Locate the cell with the specified text and output its (x, y) center coordinate. 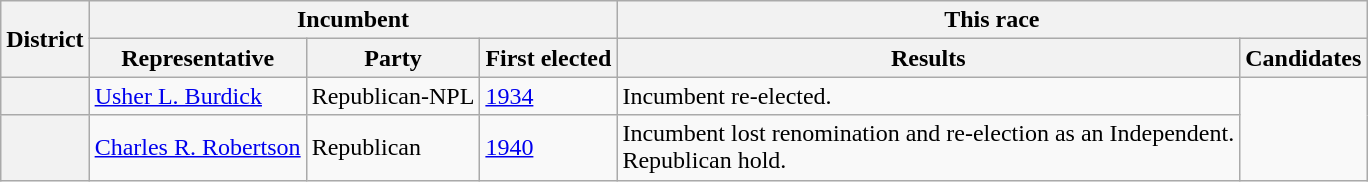
First elected (548, 58)
Candidates (1304, 58)
Results (928, 58)
Representative (198, 58)
District (45, 39)
Charles R. Robertson (198, 148)
Party (393, 58)
Republican (393, 148)
1940 (548, 148)
Incumbent lost renomination and re-election as an Independent.Republican hold. (928, 148)
1934 (548, 96)
Republican-NPL (393, 96)
Incumbent re-elected. (928, 96)
This race (992, 20)
Usher L. Burdick (198, 96)
Incumbent (353, 20)
